For the text-containing cell, return its midpoint in (x, y) coordinate format. 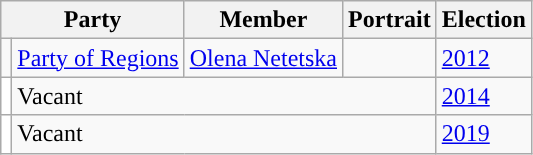
2014 (484, 96)
Member (263, 20)
2019 (484, 134)
Party of Regions (98, 58)
2012 (484, 58)
Portrait (390, 20)
Party (92, 20)
Election (484, 20)
Olena Netetska (263, 58)
